Determine the [x, y] coordinate at the center of the cell enclosing the given text.  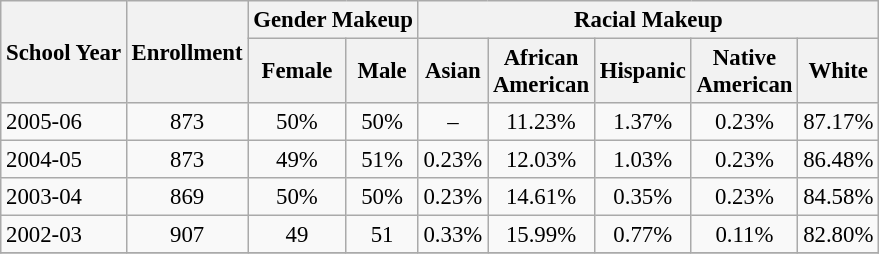
School Year [64, 52]
15.99% [542, 235]
Asian [452, 72]
907 [187, 235]
Enrollment [187, 52]
Female [297, 72]
1.03% [642, 160]
Hispanic [642, 72]
49 [297, 235]
– [452, 122]
Native American [744, 72]
869 [187, 197]
White [838, 72]
2002-03 [64, 235]
0.11% [744, 235]
87.17% [838, 122]
86.48% [838, 160]
49% [297, 160]
51 [382, 235]
0.77% [642, 235]
14.61% [542, 197]
2004-05 [64, 160]
82.80% [838, 235]
2005-06 [64, 122]
2003-04 [64, 197]
12.03% [542, 160]
Gender Makeup [333, 20]
0.33% [452, 235]
1.37% [642, 122]
11.23% [542, 122]
0.35% [642, 197]
Male [382, 72]
Racial Makeup [648, 20]
African American [542, 72]
84.58% [838, 197]
51% [382, 160]
